Pinpoint the cell where the given text exists, returning its [X, Y] midpoint coordinate. 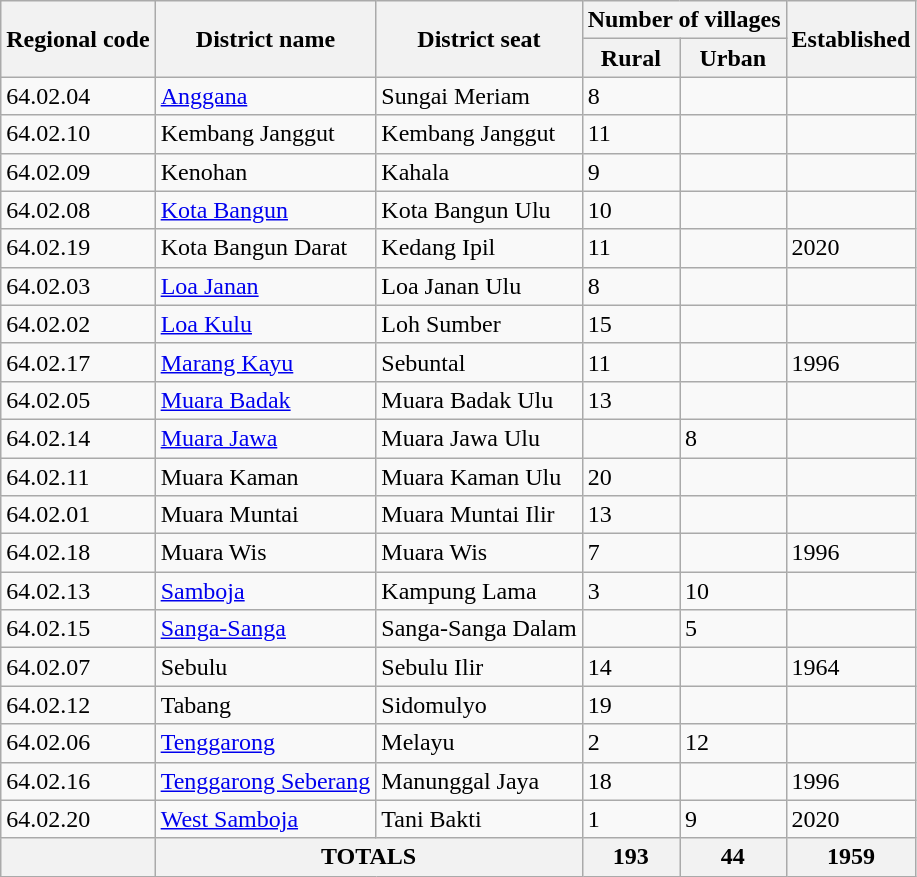
64.02.18 [78, 553]
Muara Jawa Ulu [479, 438]
7 [630, 553]
64.02.02 [78, 324]
64.02.01 [78, 515]
14 [630, 667]
Sebulu Ilir [479, 667]
64.02.03 [78, 286]
20 [630, 477]
64.02.13 [78, 591]
2 [630, 743]
District name [266, 39]
District seat [479, 39]
1 [630, 819]
64.02.05 [78, 400]
64.02.10 [78, 134]
1964 [851, 667]
Muara Badak [266, 400]
64.02.20 [78, 819]
Kota Bangun [266, 210]
64.02.04 [78, 96]
Muara Jawa [266, 438]
Kahala [479, 172]
19 [630, 705]
Regional code [78, 39]
Kota Bangun Darat [266, 248]
64.02.16 [78, 781]
Urban [734, 58]
Muara Badak Ulu [479, 400]
64.02.19 [78, 248]
64.02.09 [78, 172]
Kampung Lama [479, 591]
Sanga-Sanga [266, 629]
64.02.08 [78, 210]
Kota Bangun Ulu [479, 210]
Loa Janan [266, 286]
Tenggarong Seberang [266, 781]
64.02.06 [78, 743]
Kenohan [266, 172]
Sebulu [266, 667]
Muara Muntai [266, 515]
Tani Bakti [479, 819]
12 [734, 743]
Marang Kayu [266, 362]
Anggana [266, 96]
Number of villages [684, 20]
3 [630, 591]
TOTALS [368, 857]
18 [630, 781]
64.02.11 [78, 477]
Muara Kaman Ulu [479, 477]
64.02.17 [78, 362]
64.02.14 [78, 438]
Sebuntal [479, 362]
Sidomulyo [479, 705]
Loa Kulu [266, 324]
Loa Janan Ulu [479, 286]
Tenggarong [266, 743]
64.02.07 [78, 667]
Muara Kaman [266, 477]
West Samboja [266, 819]
Melayu [479, 743]
Samboja [266, 591]
Kedang Ipil [479, 248]
64.02.12 [78, 705]
Sanga-Sanga Dalam [479, 629]
Loh Sumber [479, 324]
5 [734, 629]
Muara Muntai Ilir [479, 515]
Rural [630, 58]
193 [630, 857]
1959 [851, 857]
Sungai Meriam [479, 96]
64.02.15 [78, 629]
Manunggal Jaya [479, 781]
44 [734, 857]
Established [851, 39]
15 [630, 324]
Tabang [266, 705]
